Return the (X, Y) coordinate for the center point of the cell that contains the specified text.  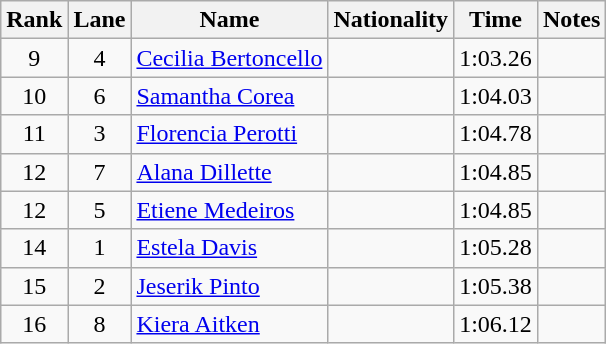
7 (100, 172)
1:05.28 (496, 248)
Florencia Perotti (230, 134)
11 (34, 134)
Time (496, 20)
Kiera Aitken (230, 324)
1:04.03 (496, 96)
2 (100, 286)
Name (230, 20)
1:05.38 (496, 286)
1:03.26 (496, 58)
6 (100, 96)
5 (100, 210)
3 (100, 134)
Lane (100, 20)
8 (100, 324)
14 (34, 248)
16 (34, 324)
Etiene Medeiros (230, 210)
Notes (571, 20)
4 (100, 58)
1:06.12 (496, 324)
1 (100, 248)
Cecilia Bertoncello (230, 58)
Rank (34, 20)
Samantha Corea (230, 96)
Alana Dillette (230, 172)
Estela Davis (230, 248)
9 (34, 58)
Jeserik Pinto (230, 286)
15 (34, 286)
10 (34, 96)
1:04.78 (496, 134)
Nationality (391, 20)
